Locate the cell with the specified text and output its (X, Y) center coordinate. 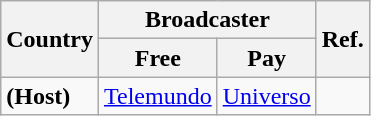
Pay (266, 58)
Telemundo (158, 96)
Universo (266, 96)
Broadcaster (207, 20)
Country (50, 39)
(Host) (50, 96)
Free (158, 58)
Ref. (342, 39)
